Find where the given text appears and provide that cell's center as (x, y) coordinate. 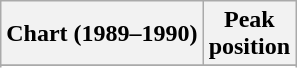
Peakposition (249, 34)
Chart (1989–1990) (102, 34)
